Scan for the cell matching the given text and deliver its (X, Y) coordinate at center. 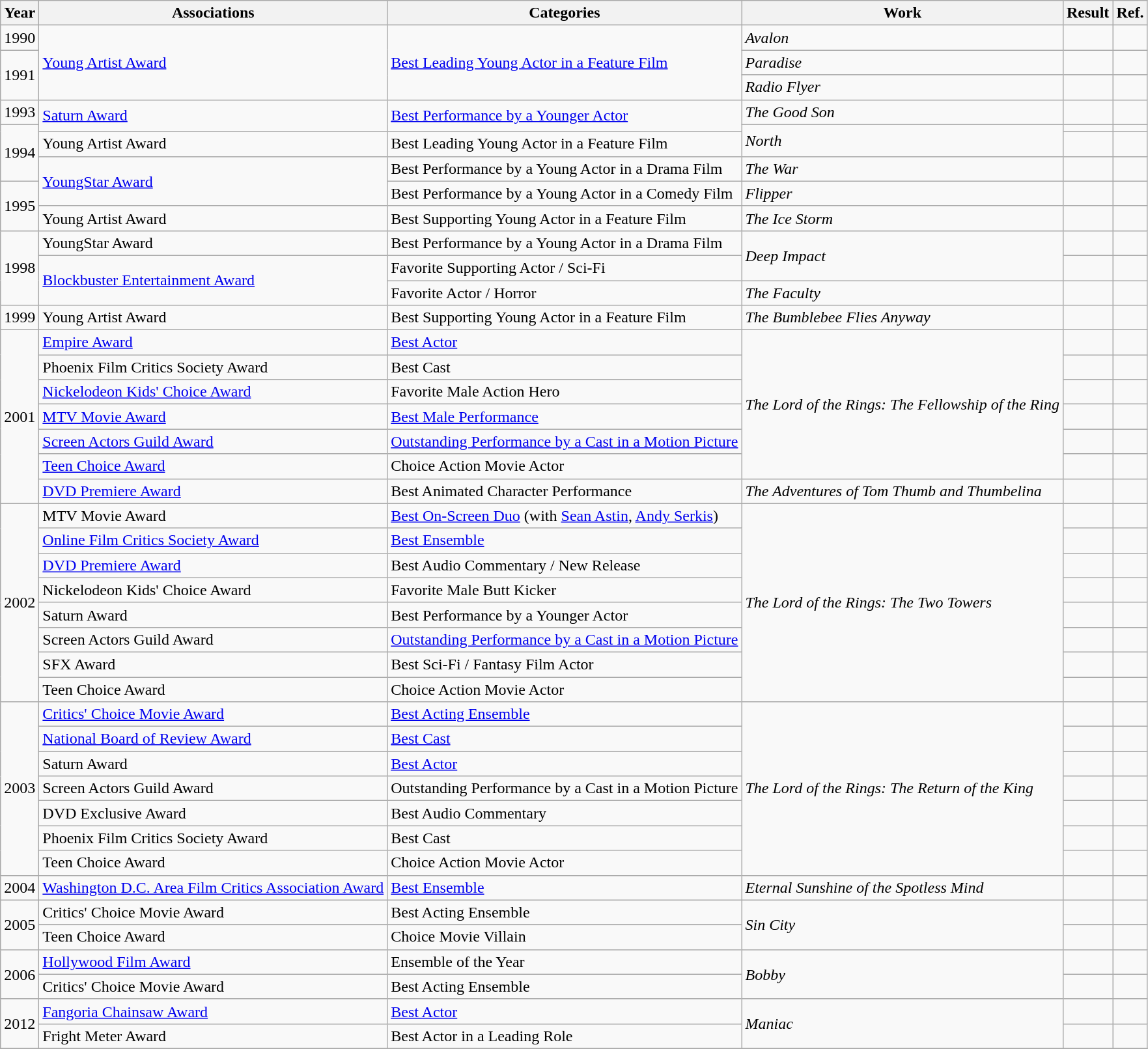
Washington D.C. Area Film Critics Association Award (214, 888)
Avalon (903, 38)
The Lord of the Rings: The Two Towers (903, 602)
1990 (20, 38)
The War (903, 169)
Favorite Supporting Actor / Sci-Fi (565, 268)
2006 (20, 974)
Work (903, 13)
Best Male Performance (565, 417)
Hollywood Film Award (214, 962)
2005 (20, 925)
Deep Impact (903, 255)
1993 (20, 112)
Eternal Sunshine of the Spotless Mind (903, 888)
Choice Movie Villain (565, 937)
DVD Exclusive Award (214, 813)
Year (20, 13)
Favorite Male Action Hero (565, 392)
Ref. (1130, 13)
The Lord of the Rings: The Return of the King (903, 789)
2004 (20, 888)
Fright Meter Award (214, 1036)
Best Sci-Fi / Fantasy Film Actor (565, 664)
Best Audio Commentary / New Release (565, 565)
SFX Award (214, 664)
North (903, 141)
Fangoria Chainsaw Award (214, 1011)
Bobby (903, 974)
Sin City (903, 925)
Blockbuster Entertainment Award (214, 280)
Best Performance by a Young Actor in a Comedy Film (565, 193)
Paradise (903, 63)
The Faculty (903, 292)
The Good Son (903, 112)
1998 (20, 268)
Favorite Male Butt Kicker (565, 590)
2012 (20, 1024)
1995 (20, 206)
2001 (20, 417)
Maniac (903, 1024)
Favorite Actor / Horror (565, 292)
National Board of Review Award (214, 739)
The Ice Storm (903, 218)
Result (1087, 13)
Flipper (903, 193)
Best Actor in a Leading Role (565, 1036)
1999 (20, 318)
Associations (214, 13)
Empire Award (214, 343)
The Lord of the Rings: The Fellowship of the Ring (903, 404)
Best Audio Commentary (565, 813)
Best Animated Character Performance (565, 491)
1991 (20, 75)
2003 (20, 789)
Radio Flyer (903, 87)
1994 (20, 152)
Categories (565, 13)
2002 (20, 602)
The Bumblebee Flies Anyway (903, 318)
Ensemble of the Year (565, 962)
The Adventures of Tom Thumb and Thumbelina (903, 491)
Best On-Screen Duo (with Sean Astin, Andy Serkis) (565, 516)
Online Film Critics Society Award (214, 540)
